Detect which cell encompasses the target text, then output its [x, y] center coordinate. 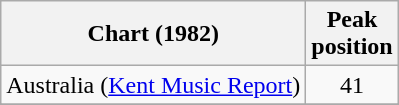
Peakposition [352, 34]
Australia (Kent Music Report) [154, 85]
Chart (1982) [154, 34]
41 [352, 85]
